Output the (x, y) coordinate of the center of the cell containing the given text.  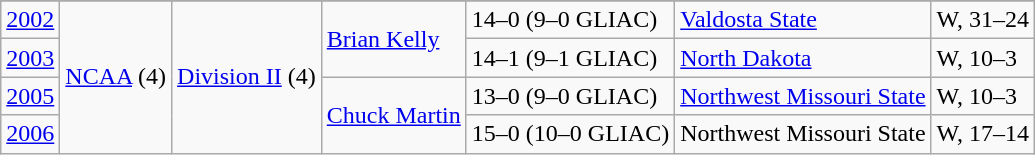
13–0 (9–0 GLIAC) (570, 96)
Valdosta State (803, 20)
15–0 (10–0 GLIAC) (570, 134)
NCAA (4) (116, 77)
W, 31–24 (983, 20)
2002 (30, 20)
14–0 (9–0 GLIAC) (570, 20)
Brian Kelly (394, 39)
North Dakota (803, 58)
2003 (30, 58)
W, 17–14 (983, 134)
2005 (30, 96)
2006 (30, 134)
14–1 (9–1 GLIAC) (570, 58)
Division II (4) (247, 77)
Chuck Martin (394, 115)
